For the text-containing cell, return its midpoint in [x, y] coordinate format. 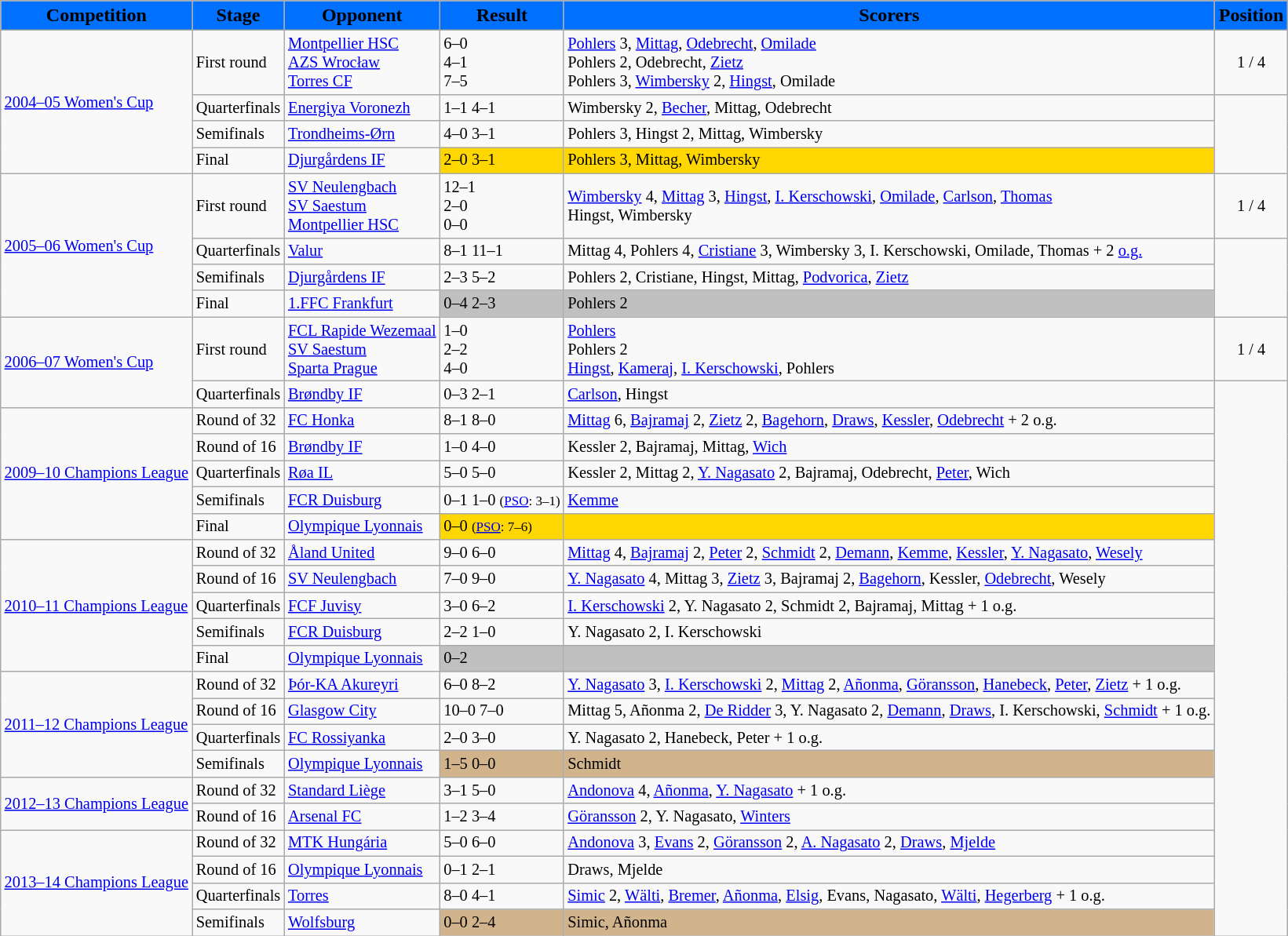
3–0 6–2 [502, 606]
Åland United [362, 553]
2–0 3–1 [502, 161]
Wolfsburg [362, 923]
7–0 9–0 [502, 579]
9–0 6–0 [502, 553]
PohlersPohlers 2Hingst, Kameraj, I. Kerschowski, Pohlers [888, 349]
Energiya Voronezh [362, 107]
Schmidt [888, 764]
Scorers [888, 16]
Pohlers 3, Hingst 2, Mittag, Wimbersky [888, 134]
FC Rossiyanka [362, 738]
Simic 2, Wälti, Bremer, Añonma, Elsig, Evans, Nagasato, Wälti, Hegerberg + 1 o.g. [888, 896]
0–1 1–0 (PSO: 3–1) [502, 500]
Arsenal FC [362, 817]
Pohlers 2 [888, 304]
6–0 8–2 [502, 685]
0–1 2–1 [502, 870]
Y. Nagasato 3, I. Kerschowski 2, Mittag 2, Añonma, Göransson, Hanebeck, Peter, Zietz + 1 o.g. [888, 685]
Andonova 4, Añonma, Y. Nagasato + 1 o.g. [888, 791]
2–2 1–0 [502, 632]
1.FFC Frankfurt [362, 304]
FCL Rapide Wezemaal SV Saestum Sparta Prague [362, 349]
SV Neulengbach [362, 579]
1–2 3–4 [502, 817]
Mittag 5, Añonma 2, De Ridder 3, Y. Nagasato 2, Demann, Draws, I. Kerschowski, Schmidt + 1 o.g. [888, 712]
12–12–00–0 [502, 206]
10–0 7–0 [502, 712]
8–0 4–1 [502, 896]
Pohlers 3, Mittag, Odebrecht, OmiladePohlers 2, Odebrecht, ZietzPohlers 3, Wimbersky 2, Hingst, Omilade [888, 63]
3–1 5–0 [502, 791]
2012–13 Champions League [97, 803]
8–1 11–1 [502, 251]
Stage [239, 16]
0–0 2–4 [502, 923]
Þór-KA Akureyri [362, 685]
2–0 3–0 [502, 738]
MTK Hungária [362, 843]
Wimbersky 4, Mittag 3, Hingst, I. Kerschowski, Omilade, Carlson, ThomasHingst, Wimbersky [888, 206]
Position [1251, 16]
Competition [97, 16]
8–1 8–0 [502, 421]
4–0 3–1 [502, 134]
Y. Nagasato 4, Mittag 3, Zietz 3, Bajramaj 2, Bagehorn, Kessler, Odebrecht, Wesely [888, 579]
Mittag 6, Bajramaj 2, Zietz 2, Bagehorn, Draws, Kessler, Odebrecht + 2 o.g. [888, 421]
FCF Juvisy [362, 606]
Wimbersky 2, Becher, Mittag, Odebrecht [888, 107]
Draws, Mjelde [888, 870]
Glasgow City [362, 712]
Carlson, Hingst [888, 395]
2013–14 Champions League [97, 883]
Kemme [888, 500]
Y. Nagasato 2, Hanebeck, Peter + 1 o.g. [888, 738]
1–0 4–0 [502, 447]
2005–06 Women's Cup [97, 245]
0–4 2–3 [502, 304]
6–04–17–5 [502, 63]
Result [502, 16]
Pohlers 2, Cristiane, Hingst, Mittag, Podvorica, Zietz [888, 278]
Kessler 2, Bajramaj, Mittag, Wich [888, 447]
1–1 4–1 [502, 107]
1–5 0–0 [502, 764]
5–0 5–0 [502, 474]
2011–12 Champions League [97, 725]
Göransson 2, Y. Nagasato, Winters [888, 817]
2010–11 Champions League [97, 606]
I. Kerschowski 2, Y. Nagasato 2, Schmidt 2, Bajramaj, Mittag + 1 o.g. [888, 606]
2004–05 Women's Cup [97, 102]
Røa IL [362, 474]
Kessler 2, Mittag 2, Y. Nagasato 2, Bajramaj, Odebrecht, Peter, Wich [888, 474]
Torres [362, 896]
Standard Liège [362, 791]
2006–07 Women's Cup [97, 362]
Simic, Añonma [888, 923]
0–2 [502, 658]
Opponent [362, 16]
0–3 2–1 [502, 395]
Y. Nagasato 2, I. Kerschowski [888, 632]
Valur [362, 251]
2–3 5–2 [502, 278]
Andonova 3, Evans 2, Göransson 2, A. Nagasato 2, Draws, Mjelde [888, 843]
SV Neulengbach SV Saestum Montpellier HSC [362, 206]
Trondheims-Ørn [362, 134]
5–0 6–0 [502, 843]
Mittag 4, Pohlers 4, Cristiane 3, Wimbersky 3, I. Kerschowski, Omilade, Thomas + 2 o.g. [888, 251]
FC Honka [362, 421]
2009–10 Champions League [97, 473]
Pohlers 3, Mittag, Wimbersky [888, 161]
Montpellier HSC AZS Wrocław Torres CF [362, 63]
Mittag 4, Bajramaj 2, Peter 2, Schmidt 2, Demann, Kemme, Kessler, Y. Nagasato, Wesely [888, 553]
1–02–24–0 [502, 349]
0–0 (PSO: 7–6) [502, 526]
